Determine the (X, Y) coordinate at the center of the cell enclosing the given text.  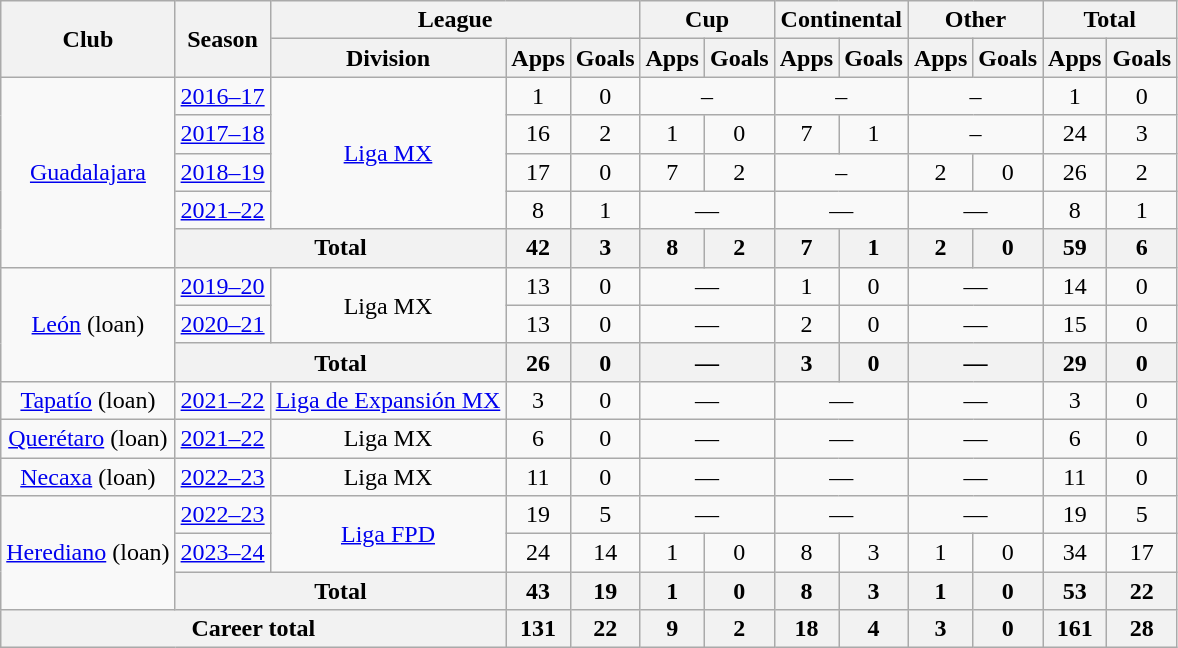
28 (1142, 629)
Division (388, 58)
Guadalajara (88, 172)
Liga de Expansión MX (388, 400)
Querétaro (loan) (88, 438)
Necaxa (loan) (88, 477)
Career total (254, 629)
9 (672, 629)
Other (975, 20)
161 (1075, 629)
53 (1075, 591)
Tapatío (loan) (88, 400)
2018–19 (222, 172)
42 (538, 248)
34 (1075, 553)
2020–21 (222, 324)
Cup (707, 20)
League (455, 20)
León (loan) (88, 324)
18 (806, 629)
Season (222, 39)
Club (88, 39)
Continental (841, 20)
59 (1075, 248)
2023–24 (222, 553)
Liga FPD (388, 534)
Herediano (loan) (88, 553)
29 (1075, 362)
131 (538, 629)
15 (1075, 324)
43 (538, 591)
4 (874, 629)
2016–17 (222, 96)
16 (538, 134)
2019–20 (222, 286)
2017–18 (222, 134)
